Pinpoint the cell where the given text exists, returning its (x, y) midpoint coordinate. 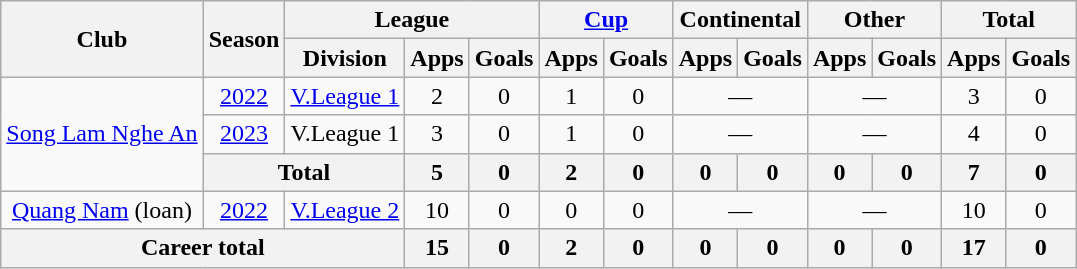
Song Lam Nghe An (102, 134)
15 (437, 248)
Quang Nam (loan) (102, 210)
Club (102, 39)
4 (974, 134)
Continental (740, 20)
Career total (203, 248)
Season (244, 39)
Division (345, 58)
Cup (606, 20)
V.League 2 (345, 210)
Other (874, 20)
2023 (244, 134)
5 (437, 172)
17 (974, 248)
7 (974, 172)
League (412, 20)
